Identify which cell holds the provided text, then report its [x, y] central coordinate. 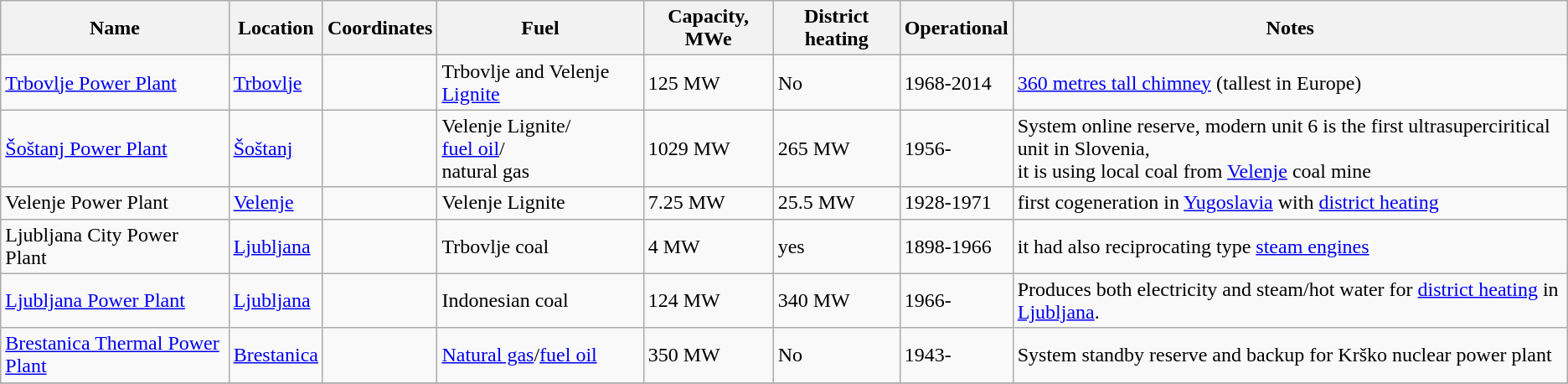
Trbovlje and Velenje Lignite [540, 82]
Natural gas/fuel oil [540, 355]
340 MW [836, 300]
1029 MW [709, 148]
Indonesian coal [540, 300]
Velenje Lignite [540, 203]
Location [276, 29]
first cogeneration in Yugoslavia with district heating [1290, 203]
25.5 MW [836, 203]
360 metres tall chimney (tallest in Europe) [1290, 82]
125 MW [709, 82]
System online reserve, modern unit 6 is the first ultrasuperciritical unit in Slovenia, it is using local coal from Velenje coal mine [1290, 148]
Brestanica [276, 355]
4 MW [709, 246]
Trbovlje [276, 82]
Notes [1290, 29]
Šoštanj [276, 148]
Produces both electricity and steam/hot water for district heating in Ljubljana. [1290, 300]
Operational [957, 29]
Šoštanj Power Plant [115, 148]
1928-1971 [957, 203]
Trbovlje coal [540, 246]
1956- [957, 148]
System standby reserve and backup for Krško nuclear power plant [1290, 355]
Ljubljana Power Plant [115, 300]
Velenje Power Plant [115, 203]
1943- [957, 355]
Coordinates [379, 29]
124 MW [709, 300]
1968-2014 [957, 82]
1966- [957, 300]
Name [115, 29]
yes [836, 246]
265 MW [836, 148]
Capacity, MWe [709, 29]
Velenje Lignite/fuel oil/natural gas [540, 148]
it had also reciprocating type steam engines [1290, 246]
350 MW [709, 355]
1898-1966 [957, 246]
Velenje [276, 203]
District heating [836, 29]
Brestanica Thermal Power Plant [115, 355]
7.25 MW [709, 203]
Fuel [540, 29]
Trbovlje Power Plant [115, 82]
Ljubljana City Power Plant [115, 246]
